Pinpoint the cell where the given text exists, returning its (x, y) midpoint coordinate. 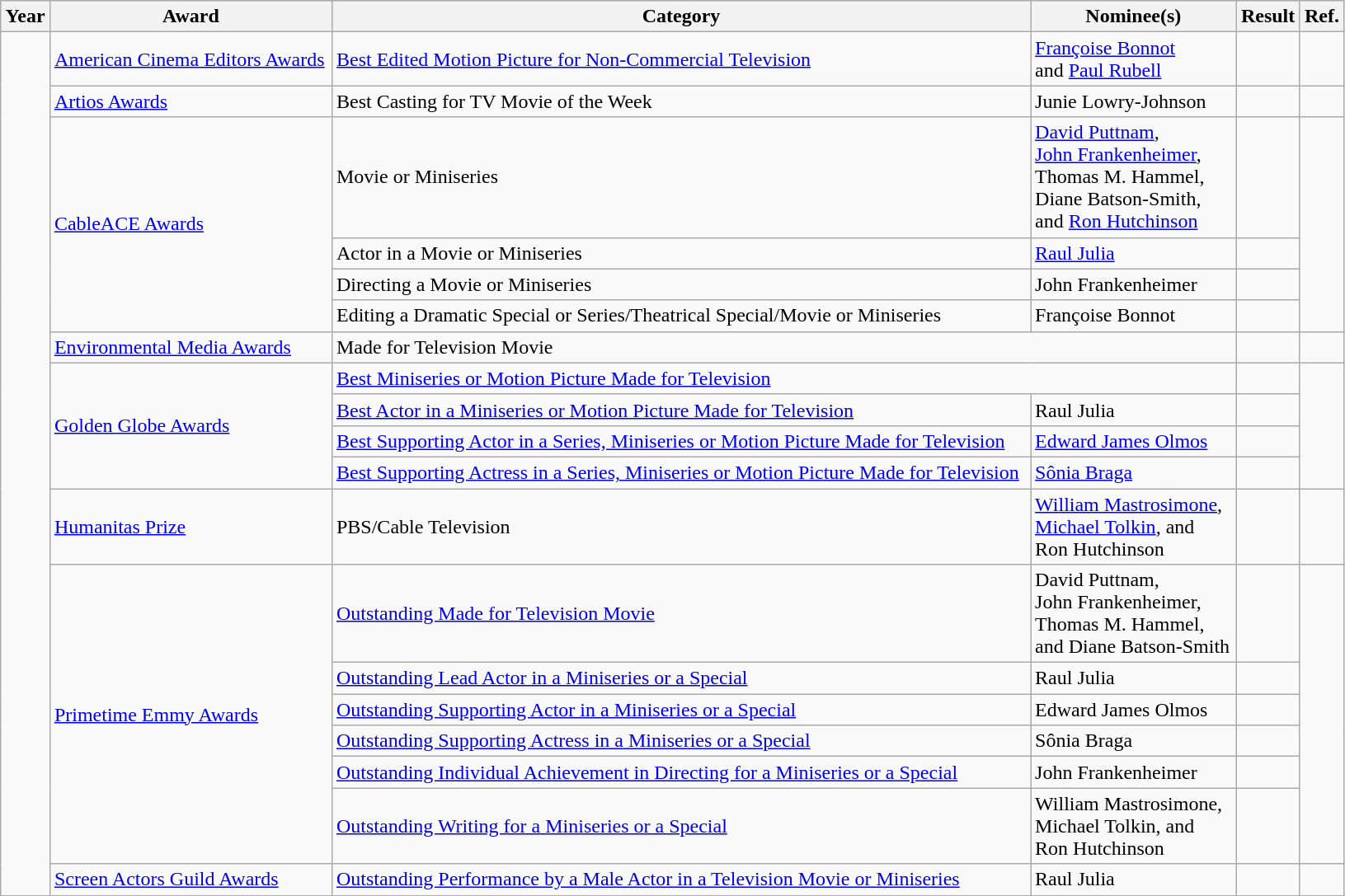
CableACE Awards (190, 224)
Françoise Bonnot and Paul Rubell (1133, 59)
Humanitas Prize (190, 526)
Environmental Media Awards (190, 347)
Best Edited Motion Picture for Non-Commercial Television (681, 59)
Outstanding Supporting Actor in a Miniseries or a Special (681, 710)
David Puttnam, John Frankenheimer, Thomas M. Hammel, and Diane Batson-Smith (1133, 613)
Outstanding Writing for a Miniseries or a Special (681, 826)
Junie Lowry-Johnson (1133, 101)
American Cinema Editors Awards (190, 59)
Best Supporting Actress in a Series, Miniseries or Motion Picture Made for Television (681, 472)
Result (1268, 16)
Category (681, 16)
PBS/Cable Television (681, 526)
Outstanding Performance by a Male Actor in a Television Movie or Miniseries (681, 880)
Screen Actors Guild Awards (190, 880)
Outstanding Supporting Actress in a Miniseries or a Special (681, 741)
Best Actor in a Miniseries or Motion Picture Made for Television (681, 410)
Outstanding Lead Actor in a Miniseries or a Special (681, 678)
David Puttnam, John Frankenheimer, Thomas M. Hammel, Diane Batson-Smith, and Ron Hutchinson (1133, 177)
Outstanding Made for Television Movie (681, 613)
Best Supporting Actor in a Series, Miniseries or Motion Picture Made for Television (681, 441)
Made for Television Movie (783, 347)
Artios Awards (190, 101)
Ref. (1322, 16)
Editing a Dramatic Special or Series/Theatrical Special/Movie or Miniseries (681, 316)
Françoise Bonnot (1133, 316)
Directing a Movie or Miniseries (681, 284)
Best Casting for TV Movie of the Week (681, 101)
Nominee(s) (1133, 16)
Award (190, 16)
Outstanding Individual Achievement in Directing for a Miniseries or a Special (681, 772)
Movie or Miniseries (681, 177)
Year (26, 16)
Actor in a Movie or Miniseries (681, 253)
Best Miniseries or Motion Picture Made for Television (783, 378)
Primetime Emmy Awards (190, 714)
Golden Globe Awards (190, 425)
